Extract the (X, Y) coordinate from the center of the cell holding the provided text.  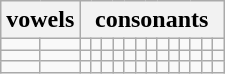
consonants (152, 20)
vowels (40, 20)
